Search for the cell housing the specified text and yield its (X, Y) center coordinate. 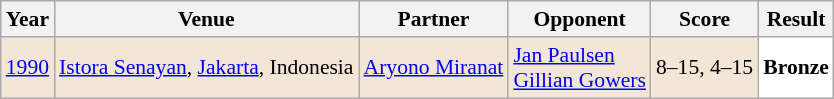
Bronze (796, 68)
Istora Senayan, Jakarta, Indonesia (206, 68)
Score (704, 19)
Venue (206, 19)
1990 (28, 68)
Opponent (580, 19)
Partner (434, 19)
Year (28, 19)
Result (796, 19)
Aryono Miranat (434, 68)
Jan Paulsen Gillian Gowers (580, 68)
8–15, 4–15 (704, 68)
